Extract the [x, y] coordinate from the center of the cell holding the provided text.  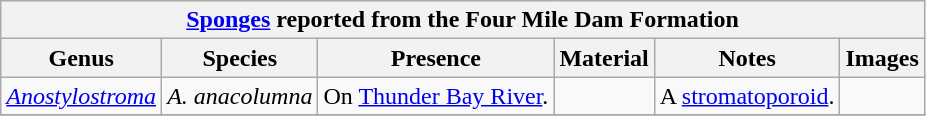
Genus [82, 58]
Sponges reported from the Four Mile Dam Formation [463, 20]
Presence [436, 58]
Material [604, 58]
Species [240, 58]
Notes [747, 58]
A. anacolumna [240, 96]
On Thunder Bay River. [436, 96]
Images [882, 58]
A stromatoporoid. [747, 96]
Anostylostroma [82, 96]
